Output the (x, y) coordinate of the center of the cell containing the given text.  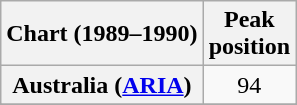
Chart (1989–1990) (102, 34)
94 (249, 85)
Australia (ARIA) (102, 85)
Peakposition (249, 34)
